Identify which cell holds the provided text, then report its (x, y) central coordinate. 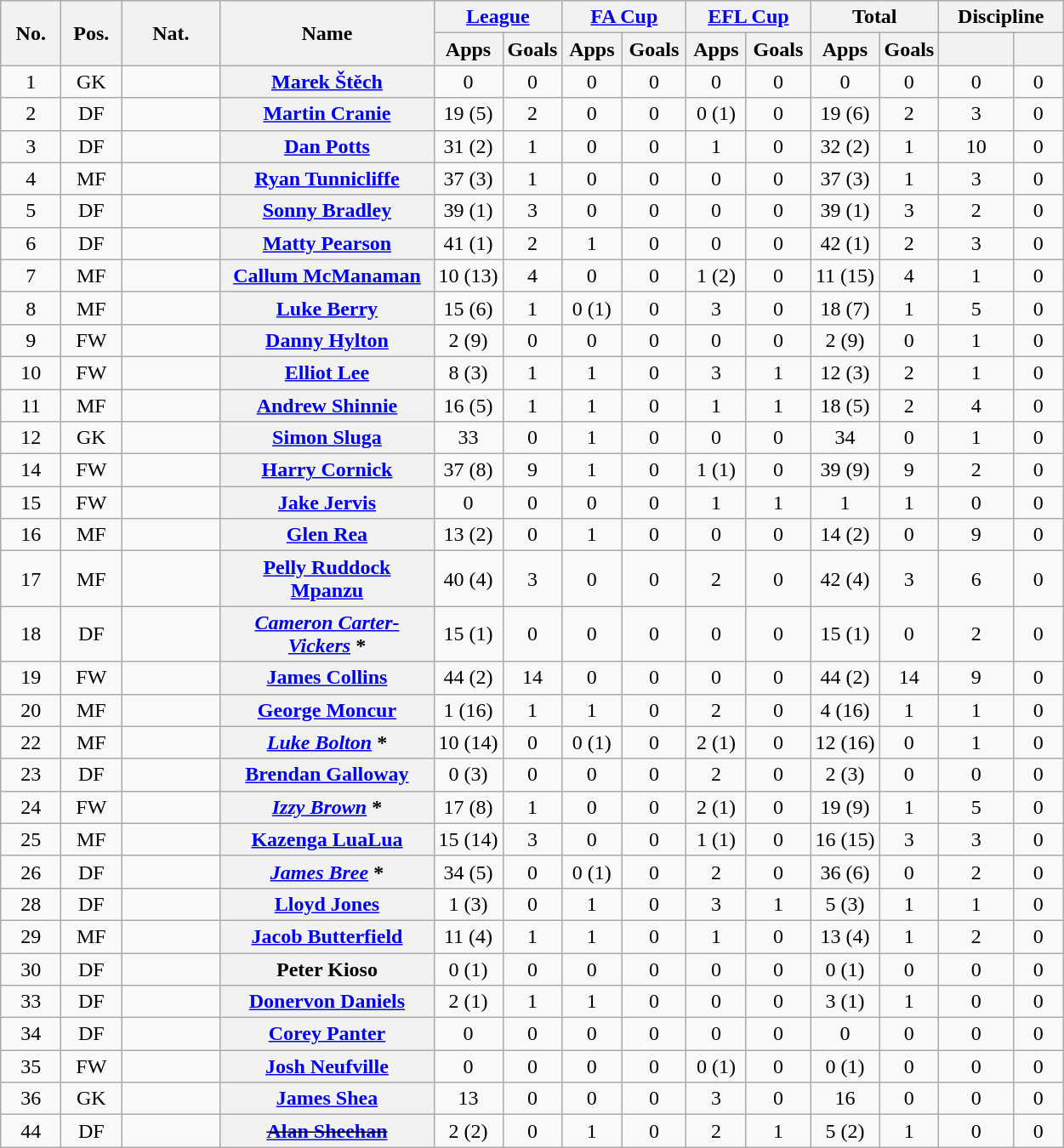
10 (14) (468, 742)
1 (3) (468, 904)
3 (1) (845, 1002)
Danny Hylton (327, 340)
18 (31, 634)
Discipline (1001, 17)
Jacob Butterfield (327, 936)
39 (9) (845, 470)
Nat. (171, 33)
Andrew Shinnie (327, 406)
8 (3) (468, 372)
29 (31, 936)
Martin Cranie (327, 114)
League (498, 17)
Harry Cornick (327, 470)
Pelly Ruddock Mpanzu (327, 578)
2 (3) (845, 775)
26 (31, 872)
Elliot Lee (327, 372)
13 (468, 1099)
19 (6) (845, 114)
Josh Neufville (327, 1066)
Peter Kioso (327, 969)
4 (16) (845, 710)
10 (13) (468, 276)
40 (4) (468, 578)
No. (31, 33)
13 (4) (845, 936)
23 (31, 775)
22 (31, 742)
James Collins (327, 678)
42 (4) (845, 578)
17 (31, 578)
16 (15) (845, 839)
19 (31, 678)
Lloyd Jones (327, 904)
15 (14) (468, 839)
11 (31, 406)
Donervon Daniels (327, 1002)
George Moncur (327, 710)
Callum McManaman (327, 276)
12 (3) (845, 372)
28 (31, 904)
32 (2) (845, 146)
13 (2) (468, 535)
Jake Jervis (327, 503)
14 (2) (845, 535)
2 (2) (468, 1131)
34 (5) (468, 872)
18 (7) (845, 308)
Dan Potts (327, 146)
Matty Pearson (327, 243)
11 (4) (468, 936)
Sonny Bradley (327, 211)
Total (874, 17)
Izzy Brown * (327, 807)
5 (2) (845, 1131)
5 (3) (845, 904)
42 (1) (845, 243)
12 (16) (845, 742)
Glen Rea (327, 535)
35 (31, 1066)
37 (8) (468, 470)
24 (31, 807)
Luke Berry (327, 308)
11 (15) (845, 276)
Simon Sluga (327, 438)
James Shea (327, 1099)
Marek Štěch (327, 82)
18 (5) (845, 406)
Name (327, 33)
12 (31, 438)
Brendan Galloway (327, 775)
Pos. (92, 33)
FA Cup (624, 17)
0 (3) (468, 775)
19 (9) (845, 807)
1 (16) (468, 710)
Alan Sheehan (327, 1131)
EFL Cup (748, 17)
Cameron Carter-Vickers * (327, 634)
30 (31, 969)
James Bree * (327, 872)
15 (6) (468, 308)
7 (31, 276)
44 (31, 1131)
36 (31, 1099)
Luke Bolton * (327, 742)
15 (31, 503)
Corey Panter (327, 1034)
8 (31, 308)
25 (31, 839)
36 (6) (845, 872)
Kazenga LuaLua (327, 839)
16 (5) (468, 406)
Ryan Tunnicliffe (327, 179)
1 (2) (716, 276)
19 (5) (468, 114)
20 (31, 710)
41 (1) (468, 243)
17 (8) (468, 807)
31 (2) (468, 146)
